Scan for the cell matching the given text and deliver its (x, y) coordinate at center. 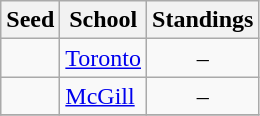
Toronto (104, 58)
School (104, 20)
Seed (30, 20)
McGill (104, 96)
Standings (203, 20)
